Find where the given text appears and provide that cell's center as [x, y] coordinate. 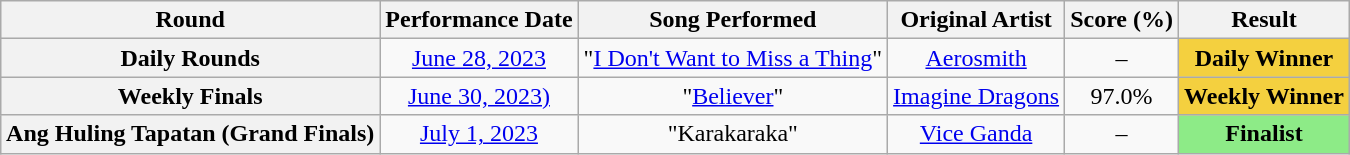
Finalist [1264, 134]
Daily Rounds [190, 58]
July 1, 2023 [479, 134]
Weekly Finals [190, 96]
97.0% [1122, 96]
June 30, 2023) [479, 96]
Original Artist [976, 20]
"Karakaraka" [732, 134]
Daily Winner [1264, 58]
Song Performed [732, 20]
Ang Huling Tapatan (Grand Finals) [190, 134]
Round [190, 20]
Imagine Dragons [976, 96]
Weekly Winner [1264, 96]
Aerosmith [976, 58]
Vice Ganda [976, 134]
June 28, 2023 [479, 58]
Result [1264, 20]
"I Don't Want to Miss a Thing" [732, 58]
Score (%) [1122, 20]
Performance Date [479, 20]
"Believer" [732, 96]
